Scan for the cell matching the given text and deliver its [x, y] coordinate at center. 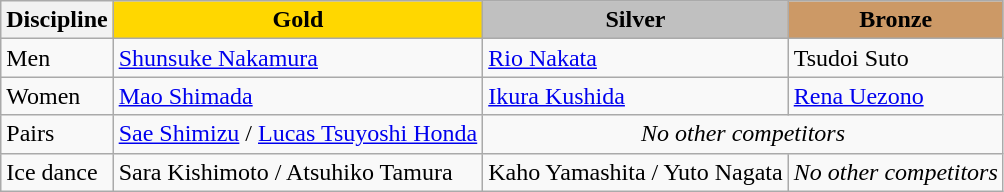
Rio Nakata [636, 58]
Kaho Yamashita / Yuto Nagata [636, 172]
Shunsuke Nakamura [298, 58]
Sae Shimizu / Lucas Tsuyoshi Honda [298, 134]
Rena Uezono [896, 96]
Sara Kishimoto / Atsuhiko Tamura [298, 172]
Gold [298, 20]
Mao Shimada [298, 96]
Bronze [896, 20]
Men [57, 58]
Discipline [57, 20]
Women [57, 96]
Ikura Kushida [636, 96]
Tsudoi Suto [896, 58]
Pairs [57, 134]
Silver [636, 20]
Ice dance [57, 172]
